Determine the (X, Y) coordinate at the center of the cell enclosing the given text.  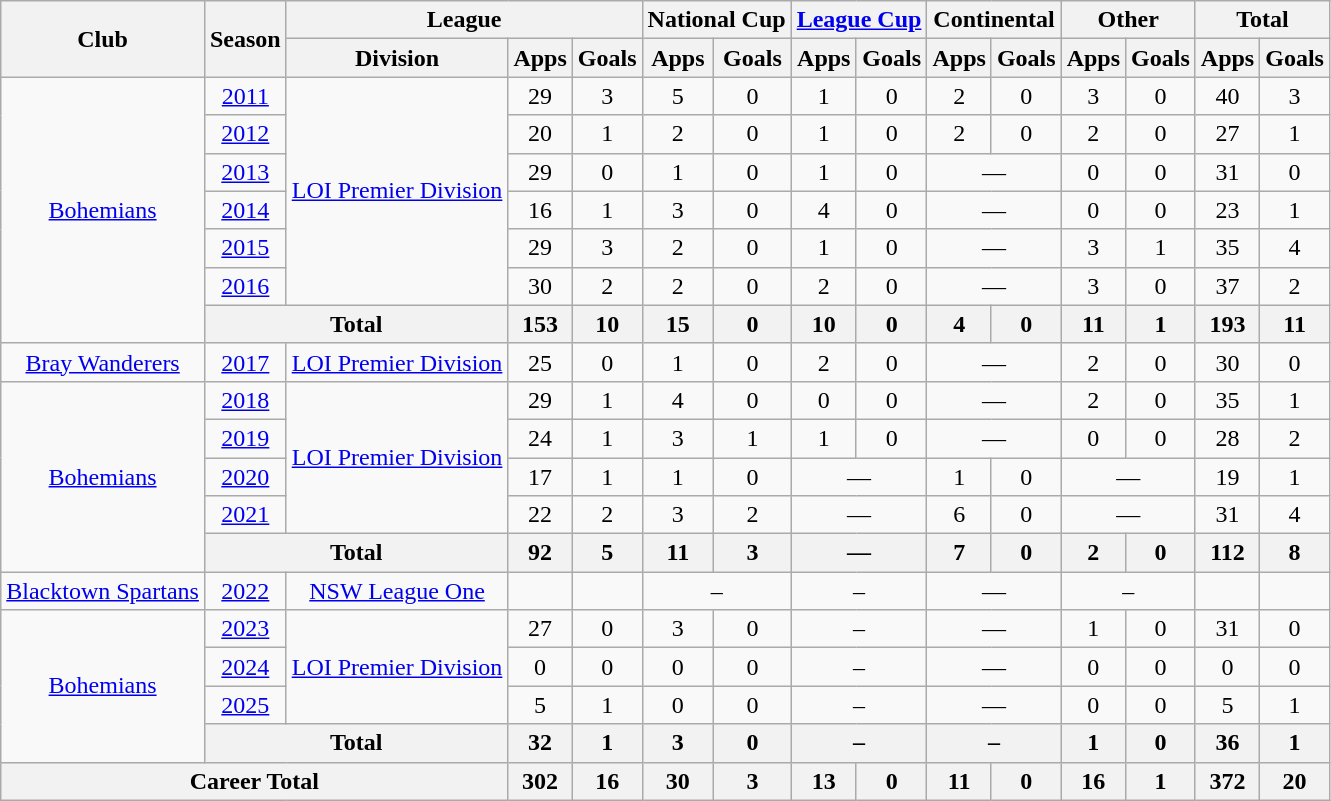
National Cup (716, 20)
2012 (245, 134)
2014 (245, 210)
NSW League One (397, 591)
2015 (245, 248)
23 (1227, 210)
Blacktown Spartans (103, 591)
13 (824, 781)
Continental (994, 20)
193 (1227, 324)
40 (1227, 96)
112 (1227, 553)
2020 (245, 477)
2024 (245, 667)
Division (397, 58)
Other (1128, 20)
17 (540, 477)
2011 (245, 96)
2018 (245, 400)
302 (540, 781)
2019 (245, 438)
37 (1227, 286)
22 (540, 515)
Career Total (254, 781)
2017 (245, 362)
2023 (245, 629)
2016 (245, 286)
25 (540, 362)
24 (540, 438)
92 (540, 553)
2013 (245, 172)
153 (540, 324)
8 (1295, 553)
League Cup (859, 20)
6 (959, 515)
7 (959, 553)
2022 (245, 591)
32 (540, 743)
36 (1227, 743)
15 (678, 324)
Club (103, 39)
372 (1227, 781)
2021 (245, 515)
Season (245, 39)
2025 (245, 705)
19 (1227, 477)
28 (1227, 438)
League (464, 20)
Bray Wanderers (103, 362)
